Pinpoint the cell where the given text exists, returning its [X, Y] midpoint coordinate. 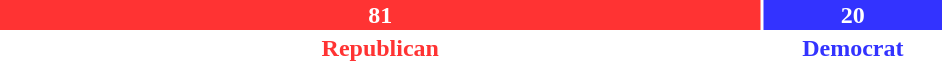
20 [853, 15]
81 [380, 15]
